Find where the given text appears and provide that cell's center as [X, Y] coordinate. 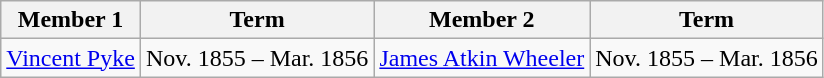
Member 2 [482, 20]
James Atkin Wheeler [482, 58]
Member 1 [71, 20]
Vincent Pyke [71, 58]
